Provide the [x, y] coordinate of the cell's center where the given text is located.  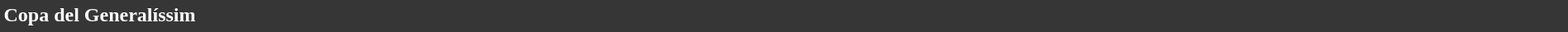
Copa del Generalíssim [784, 15]
